Identify which cell holds the provided text, then report its (X, Y) central coordinate. 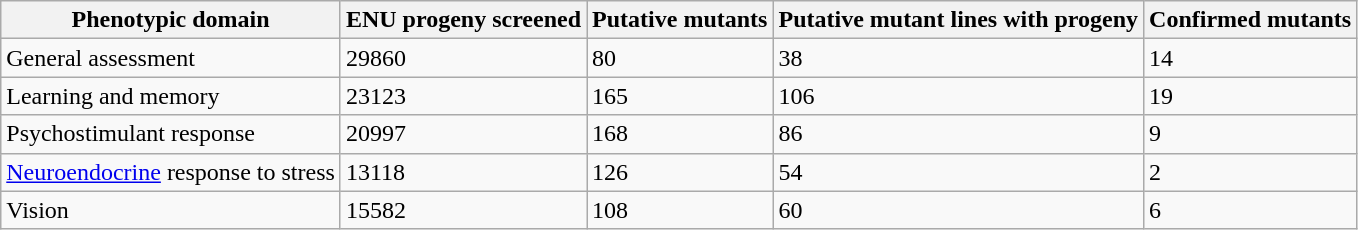
6 (1250, 210)
Putative mutants (680, 20)
Vision (171, 210)
165 (680, 96)
168 (680, 134)
29860 (463, 58)
54 (958, 172)
13118 (463, 172)
Confirmed mutants (1250, 20)
Phenotypic domain (171, 20)
23123 (463, 96)
15582 (463, 210)
Putative mutant lines with progeny (958, 20)
14 (1250, 58)
19 (1250, 96)
126 (680, 172)
86 (958, 134)
20997 (463, 134)
108 (680, 210)
2 (1250, 172)
38 (958, 58)
9 (1250, 134)
Neuroendocrine response to stress (171, 172)
80 (680, 58)
Learning and memory (171, 96)
106 (958, 96)
60 (958, 210)
ENU progeny screened (463, 20)
General assessment (171, 58)
Psychostimulant response (171, 134)
